Scan for the cell matching the given text and deliver its (x, y) coordinate at center. 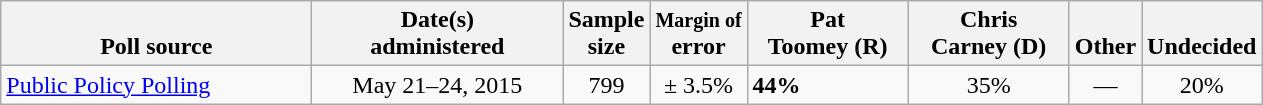
— (1105, 85)
Poll source (156, 34)
35% (988, 85)
May 21–24, 2015 (438, 85)
ChrisCarney (D) (988, 34)
Margin oferror (698, 34)
Other (1105, 34)
20% (1202, 85)
799 (606, 85)
Undecided (1202, 34)
± 3.5% (698, 85)
Public Policy Polling (156, 85)
PatToomey (R) (828, 34)
Samplesize (606, 34)
44% (828, 85)
Date(s)administered (438, 34)
